For the text-containing cell, return its midpoint in [x, y] coordinate format. 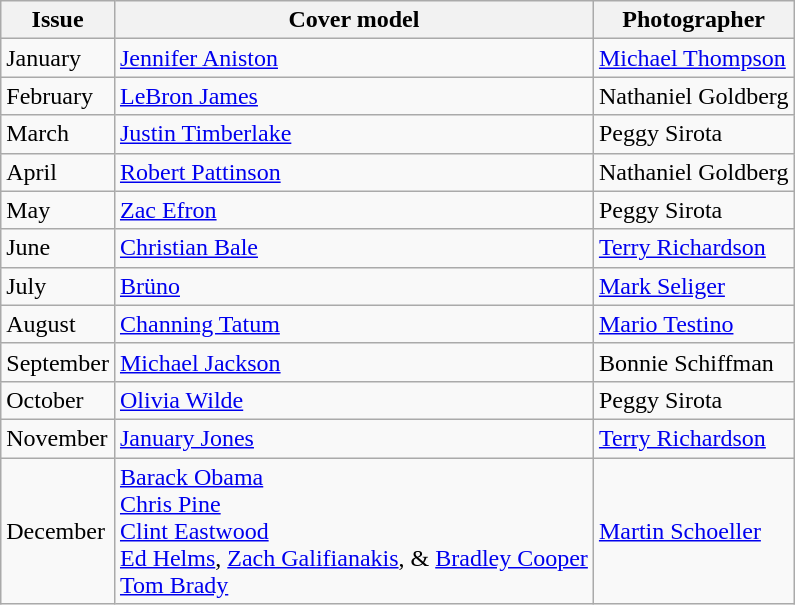
February [58, 96]
Olivia Wilde [354, 400]
May [58, 210]
January [58, 58]
November [58, 438]
April [58, 172]
Cover model [354, 20]
Bonnie Schiffman [694, 362]
Channing Tatum [354, 324]
Brüno [354, 286]
Issue [58, 20]
October [58, 400]
January Jones [354, 438]
Zac Efron [354, 210]
Michael Thompson [694, 58]
Mark Seliger [694, 286]
Photographer [694, 20]
Barack ObamaChris PineClint EastwoodEd Helms, Zach Galifianakis, & Bradley CooperTom Brady [354, 531]
LeBron James [354, 96]
Michael Jackson [354, 362]
July [58, 286]
March [58, 134]
Robert Pattinson [354, 172]
Justin Timberlake [354, 134]
Martin Schoeller [694, 531]
December [58, 531]
September [58, 362]
August [58, 324]
Jennifer Aniston [354, 58]
Christian Bale [354, 248]
June [58, 248]
Mario Testino [694, 324]
